Extract the [X, Y] coordinate from the center of the cell holding the provided text.  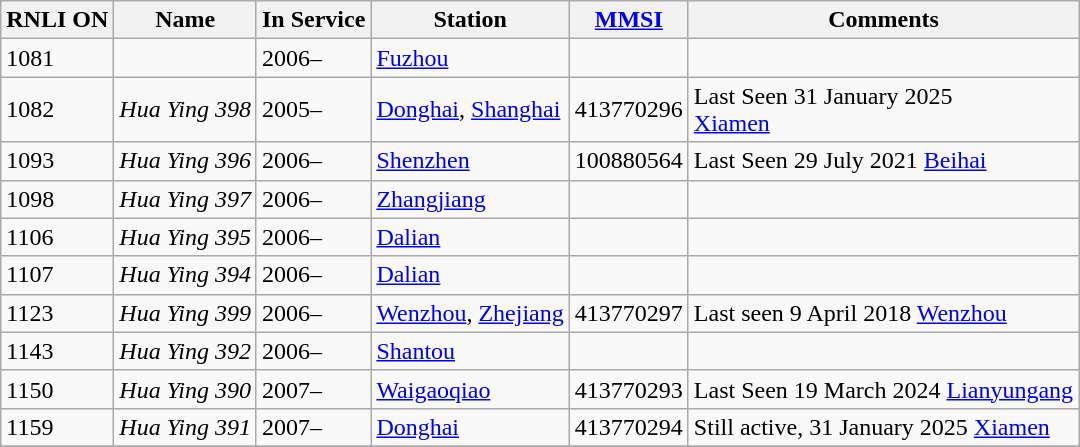
413770293 [628, 389]
1106 [58, 237]
Shenzhen [470, 161]
RNLI ON [58, 20]
Hua Ying 390 [186, 389]
Hua Ying 399 [186, 313]
Station [470, 20]
Donghai, Shanghai [470, 110]
Comments [883, 20]
Waigaoqiao [470, 389]
Name [186, 20]
1082 [58, 110]
1159 [58, 427]
1098 [58, 199]
Hua Ying 397 [186, 199]
2005– [313, 110]
413770296 [628, 110]
Hua Ying 398 [186, 110]
Last Seen 31 January 2025Xiamen [883, 110]
Zhangjiang [470, 199]
1081 [58, 58]
Hua Ying 395 [186, 237]
Hua Ying 396 [186, 161]
Fuzhou [470, 58]
1150 [58, 389]
1093 [58, 161]
Last seen 9 April 2018 Wenzhou [883, 313]
1107 [58, 275]
Still active, 31 January 2025 Xiamen [883, 427]
Shantou [470, 351]
1143 [58, 351]
Wenzhou, Zhejiang [470, 313]
Hua Ying 394 [186, 275]
1123 [58, 313]
413770297 [628, 313]
MMSI [628, 20]
Last Seen 29 July 2021 Beihai [883, 161]
Hua Ying 392 [186, 351]
100880564 [628, 161]
In Service [313, 20]
Hua Ying 391 [186, 427]
413770294 [628, 427]
Last Seen 19 March 2024 Lianyungang [883, 389]
Donghai [470, 427]
